From the cell containing the given text, extract its center point as (X, Y) coordinate. 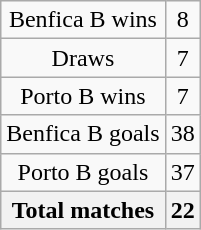
22 (182, 210)
Porto B wins (83, 96)
38 (182, 134)
Benfica B goals (83, 134)
Benfica B wins (83, 20)
8 (182, 20)
Porto B goals (83, 172)
37 (182, 172)
Total matches (83, 210)
Draws (83, 58)
